Return [x, y] of the center of cell containing provided text 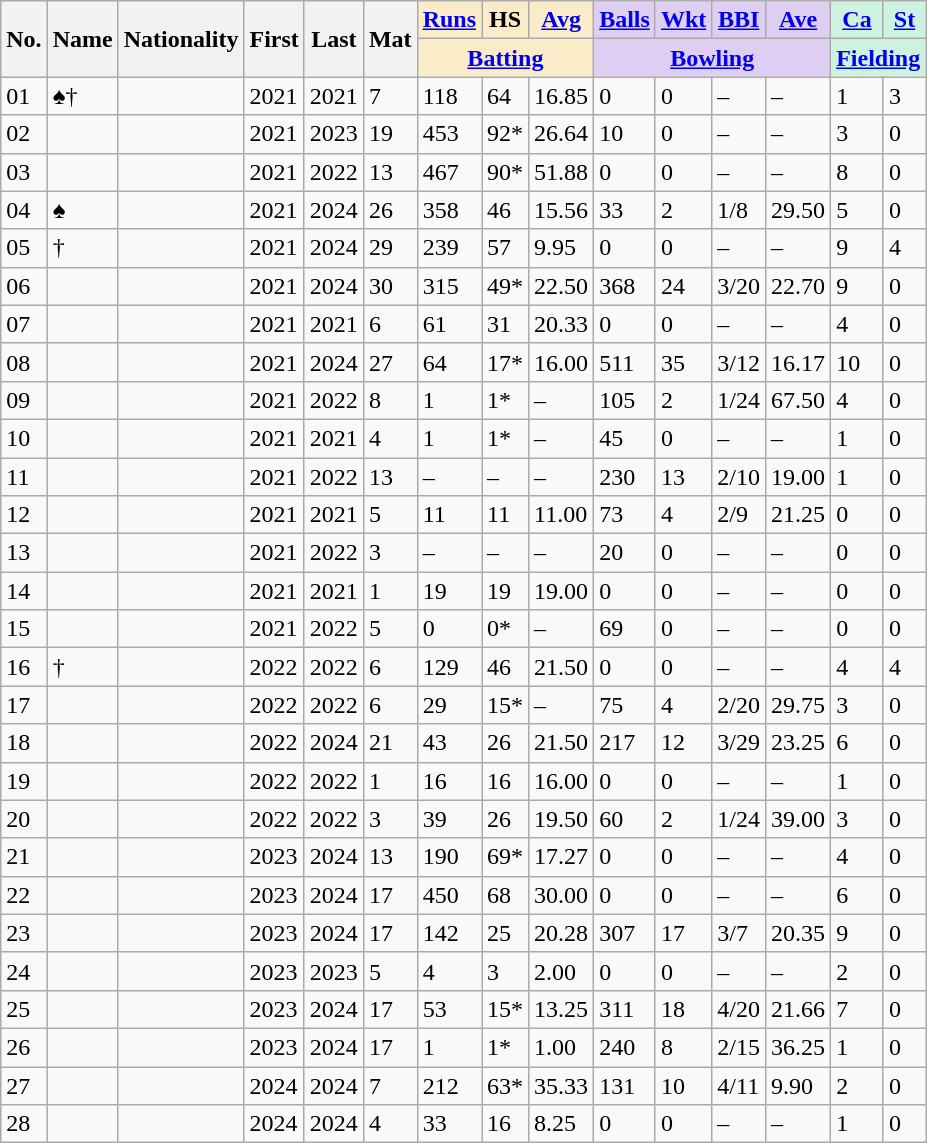
142 [449, 933]
04 [24, 210]
118 [449, 96]
2.00 [562, 971]
450 [449, 895]
105 [625, 400]
28 [24, 1124]
467 [449, 172]
16.17 [798, 362]
9.95 [562, 248]
61 [449, 324]
212 [449, 1085]
Avg [562, 20]
06 [24, 286]
05 [24, 248]
23 [24, 933]
35.33 [562, 1085]
3/12 [739, 362]
315 [449, 286]
1/8 [739, 210]
8.25 [562, 1124]
31 [506, 324]
09 [24, 400]
No. [24, 39]
230 [625, 477]
20.28 [562, 933]
30.00 [562, 895]
Balls [625, 20]
239 [449, 248]
73 [625, 515]
17* [506, 362]
68 [506, 895]
4/11 [739, 1085]
57 [506, 248]
511 [625, 362]
3/7 [739, 933]
43 [449, 743]
358 [449, 210]
01 [24, 96]
22 [24, 895]
63* [506, 1085]
1.00 [562, 1047]
45 [625, 438]
307 [625, 933]
13.25 [562, 1009]
Bowling [712, 58]
26.64 [562, 134]
39 [449, 819]
92* [506, 134]
08 [24, 362]
453 [449, 134]
First [274, 39]
Wkt [683, 20]
53 [449, 1009]
2/10 [739, 477]
3/29 [739, 743]
♠† [82, 96]
39.00 [798, 819]
60 [625, 819]
Nationality [181, 39]
16.85 [562, 96]
♠ [82, 210]
Ca [858, 20]
368 [625, 286]
15.56 [562, 210]
30 [390, 286]
217 [625, 743]
14 [24, 591]
21.25 [798, 515]
02 [24, 134]
29.75 [798, 705]
69 [625, 629]
75 [625, 705]
131 [625, 1085]
HS [506, 20]
190 [449, 857]
11.00 [562, 515]
20.33 [562, 324]
07 [24, 324]
36.25 [798, 1047]
Mat [390, 39]
9.90 [798, 1085]
03 [24, 172]
BBI [739, 20]
15 [24, 629]
23.25 [798, 743]
29.50 [798, 210]
Fielding [878, 58]
240 [625, 1047]
Batting [506, 58]
3/20 [739, 286]
67.50 [798, 400]
2/9 [739, 515]
35 [683, 362]
Runs [449, 20]
St [904, 20]
22.70 [798, 286]
2/20 [739, 705]
Ave [798, 20]
19.50 [562, 819]
90* [506, 172]
20.35 [798, 933]
2/15 [739, 1047]
17.27 [562, 857]
21.66 [798, 1009]
49* [506, 286]
0* [506, 629]
Name [82, 39]
51.88 [562, 172]
129 [449, 667]
Last [334, 39]
4/20 [739, 1009]
69* [506, 857]
22.50 [562, 286]
311 [625, 1009]
